Detect which cell encompasses the target text, then output its [x, y] center coordinate. 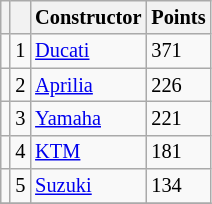
Yamaha [88, 118]
Constructor [88, 17]
181 [178, 152]
221 [178, 118]
4 [20, 152]
1 [20, 51]
Suzuki [88, 186]
Points [178, 17]
5 [20, 186]
3 [20, 118]
226 [178, 85]
2 [20, 85]
Aprilia [88, 85]
KTM [88, 152]
Ducati [88, 51]
134 [178, 186]
371 [178, 51]
